From the cell containing the given text, extract its center point as [X, Y] coordinate. 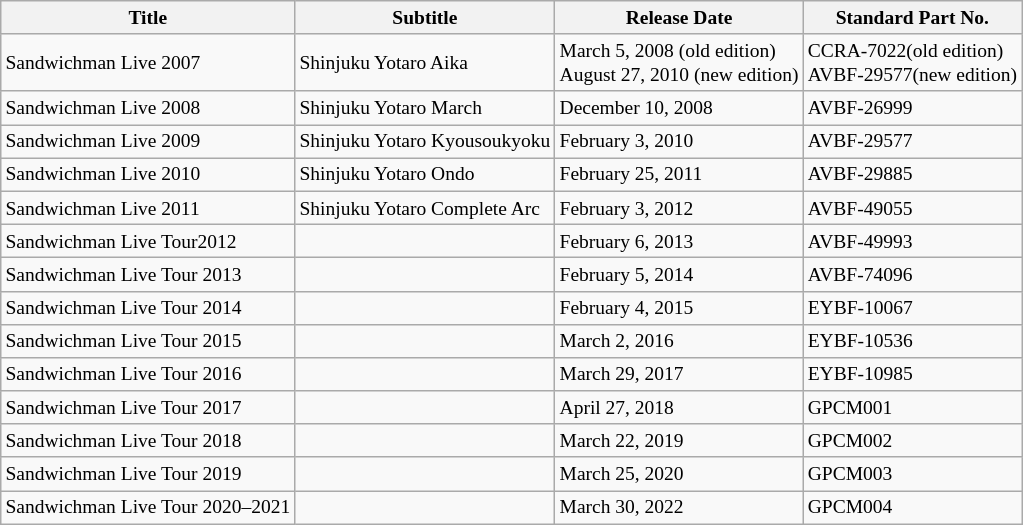
Sandwichman Live Tour 2014 [148, 308]
GPCM004 [912, 508]
EYBF-10985 [912, 374]
Shinjuku Yotaro Ondo [425, 174]
April 27, 2018 [679, 408]
GPCM003 [912, 474]
Sandwichman Live 2011 [148, 208]
Sandwichman Live Tour 2019 [148, 474]
March 25, 2020 [679, 474]
March 5, 2008 (old edition) August 27, 2010 (new edition) [679, 62]
Sandwichman Live 2010 [148, 174]
Sandwichman Live 2007 [148, 62]
AVBF-29885 [912, 174]
Sandwichman Live Tour 2017 [148, 408]
February 4, 2015 [679, 308]
Standard Part No. [912, 18]
March 29, 2017 [679, 374]
Sandwichman Live Tour 2020–2021 [148, 508]
Sandwichman Live Tour 2016 [148, 374]
Subtitle [425, 18]
February 3, 2010 [679, 142]
AVBF-29577 [912, 142]
Release Date [679, 18]
February 6, 2013 [679, 240]
EYBF-10067 [912, 308]
AVBF-74096 [912, 274]
EYBF-10536 [912, 340]
Sandwichman Live Tour 2015 [148, 340]
Sandwichman Live Tour 2018 [148, 440]
AVBF-26999 [912, 108]
Sandwichman Live 2008 [148, 108]
Sandwichman Live Tour 2013 [148, 274]
February 3, 2012 [679, 208]
CCRA-7022(old edition)AVBF-29577(new edition) [912, 62]
Sandwichman Live Tour2012 [148, 240]
Shinjuku Yotaro Kyousoukyoku [425, 142]
AVBF-49055 [912, 208]
March 30, 2022 [679, 508]
March 22, 2019 [679, 440]
Sandwichman Live 2009 [148, 142]
Shinjuku Yotaro March [425, 108]
Shinjuku Yotaro Complete Arc [425, 208]
AVBF-49993 [912, 240]
February 5, 2014 [679, 274]
GPCM002 [912, 440]
March 2, 2016 [679, 340]
Shinjuku Yotaro Aika [425, 62]
February 25, 2011 [679, 174]
December 10, 2008 [679, 108]
GPCM001 [912, 408]
Title [148, 18]
